Detect which cell encompasses the target text, then output its (x, y) center coordinate. 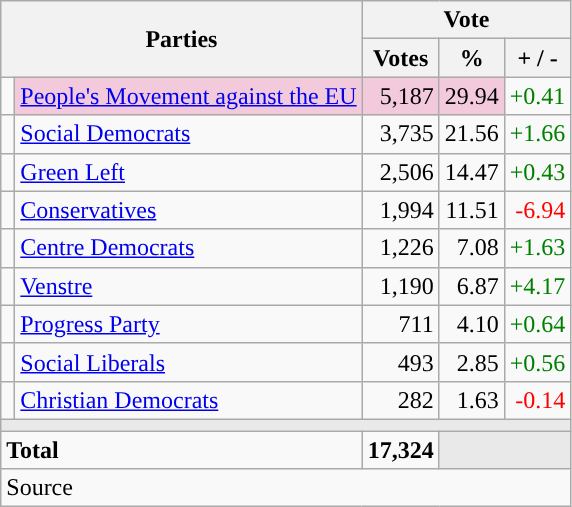
7.08 (472, 248)
4.10 (472, 324)
Source (286, 488)
2,506 (400, 172)
Conservatives (188, 210)
Social Democrats (188, 134)
Christian Democrats (188, 400)
29.94 (472, 96)
+0.41 (538, 96)
1,190 (400, 286)
711 (400, 324)
1,226 (400, 248)
1.63 (472, 400)
6.87 (472, 286)
Votes (400, 58)
% (472, 58)
Centre Democrats (188, 248)
Progress Party (188, 324)
3,735 (400, 134)
Parties (182, 39)
+1.66 (538, 134)
21.56 (472, 134)
1,994 (400, 210)
11.51 (472, 210)
+0.43 (538, 172)
Vote (466, 20)
-0.14 (538, 400)
282 (400, 400)
2.85 (472, 362)
+0.56 (538, 362)
+1.63 (538, 248)
+4.17 (538, 286)
+ / - (538, 58)
Social Liberals (188, 362)
Green Left (188, 172)
+0.64 (538, 324)
-6.94 (538, 210)
People's Movement against the EU (188, 96)
Total (182, 449)
Venstre (188, 286)
17,324 (400, 449)
493 (400, 362)
14.47 (472, 172)
5,187 (400, 96)
